Scan for the cell matching the given text and deliver its [x, y] coordinate at center. 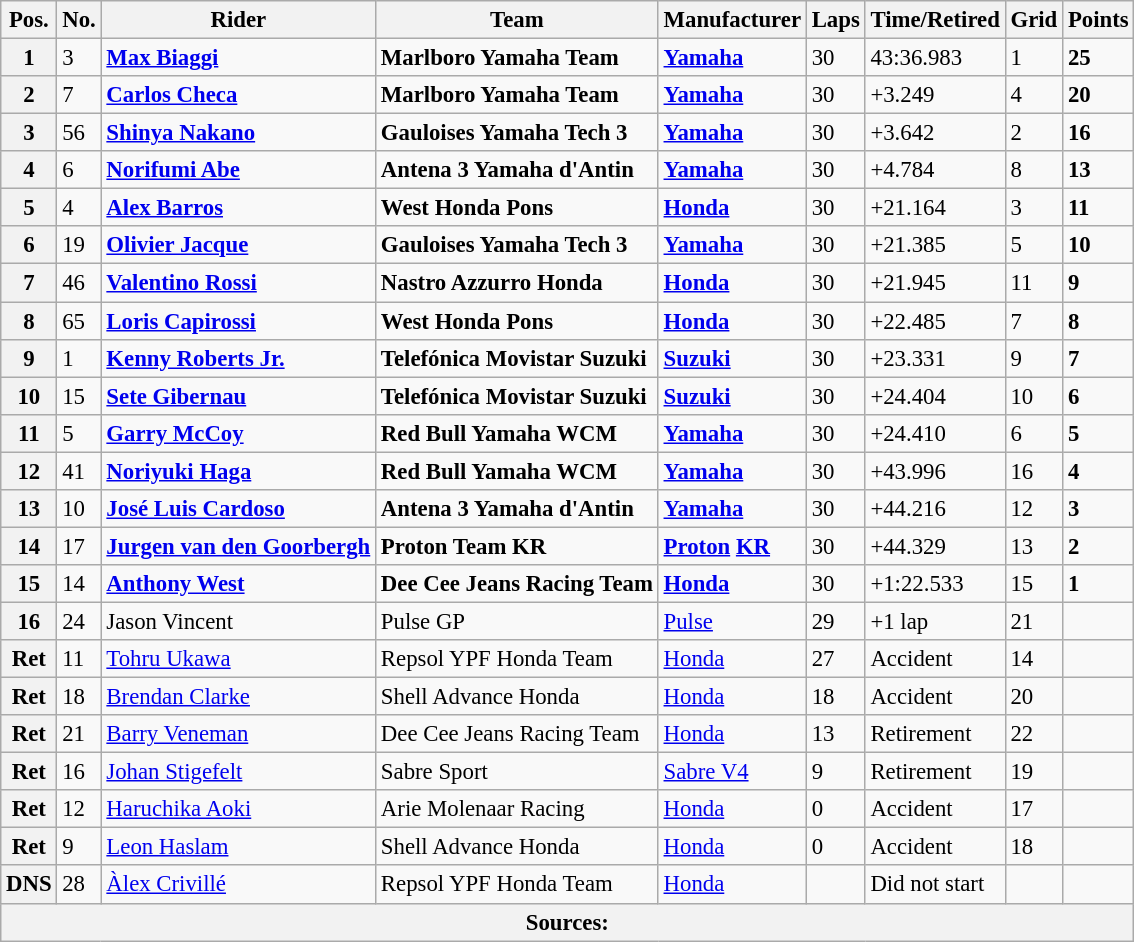
Arie Molenaar Racing [518, 809]
+44.329 [935, 546]
Johan Stigefelt [238, 772]
25 [1098, 58]
Pos. [29, 20]
Barry Veneman [238, 734]
Loris Capirossi [238, 321]
Points [1098, 20]
27 [836, 659]
29 [836, 621]
Leon Haslam [238, 847]
+24.404 [935, 396]
+1:22.533 [935, 584]
Max Biaggi [238, 58]
Pulse GP [518, 621]
Proton KR [732, 546]
Àlex Crivillé [238, 885]
46 [79, 283]
Noriyuki Haga [238, 471]
Anthony West [238, 584]
+21.385 [935, 245]
41 [79, 471]
Norifumi Abe [238, 170]
Sabre Sport [518, 772]
José Luis Cardoso [238, 509]
Nastro Azzurro Honda [518, 283]
Garry McCoy [238, 433]
+44.216 [935, 509]
+24.410 [935, 433]
Jurgen van den Goorbergh [238, 546]
Sabre V4 [732, 772]
DNS [29, 885]
Sources: [568, 922]
56 [79, 133]
28 [79, 885]
Sete Gibernau [238, 396]
24 [79, 621]
+3.249 [935, 95]
Grid [1034, 20]
Carlos Checa [238, 95]
Alex Barros [238, 208]
+21.945 [935, 283]
Did not start [935, 885]
+43.996 [935, 471]
+3.642 [935, 133]
Haruchika Aoki [238, 809]
Manufacturer [732, 20]
Jason Vincent [238, 621]
Laps [836, 20]
Valentino Rossi [238, 283]
Team [518, 20]
+1 lap [935, 621]
22 [1034, 734]
43:36.983 [935, 58]
Pulse [732, 621]
Olivier Jacque [238, 245]
+22.485 [935, 321]
Time/Retired [935, 20]
Brendan Clarke [238, 697]
Shinya Nakano [238, 133]
+21.164 [935, 208]
Rider [238, 20]
Kenny Roberts Jr. [238, 358]
Proton Team KR [518, 546]
65 [79, 321]
+4.784 [935, 170]
No. [79, 20]
Tohru Ukawa [238, 659]
+23.331 [935, 358]
